Detect which cell encompasses the target text, then output its (X, Y) center coordinate. 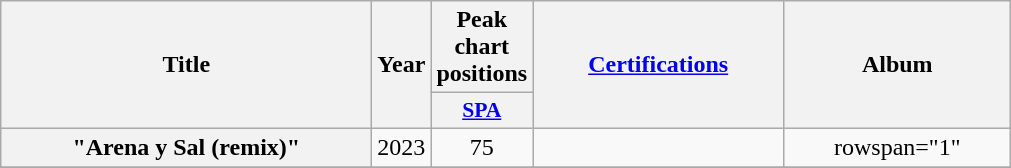
75 (482, 147)
Certifications (658, 65)
Title (186, 65)
Peak chart positions (482, 47)
"Arena y Sal (remix)" (186, 147)
Year (402, 65)
Album (898, 65)
2023 (402, 147)
SPA (482, 111)
rowspan="1" (898, 147)
